Pinpoint the cell where the given text exists, returning its [x, y] midpoint coordinate. 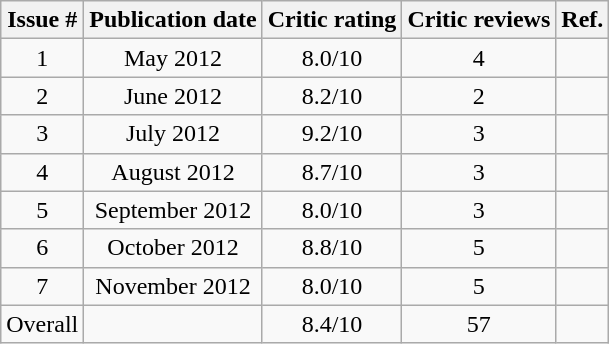
May 2012 [173, 58]
August 2012 [173, 172]
June 2012 [173, 96]
8.2/10 [332, 96]
Critic reviews [479, 20]
57 [479, 324]
September 2012 [173, 210]
7 [42, 286]
October 2012 [173, 248]
9.2/10 [332, 134]
November 2012 [173, 286]
Ref. [582, 20]
6 [42, 248]
July 2012 [173, 134]
Critic rating [332, 20]
8.8/10 [332, 248]
Overall [42, 324]
Publication date [173, 20]
8.4/10 [332, 324]
Issue # [42, 20]
8.7/10 [332, 172]
1 [42, 58]
